Find where the given text appears and provide that cell's center as (X, Y) coordinate. 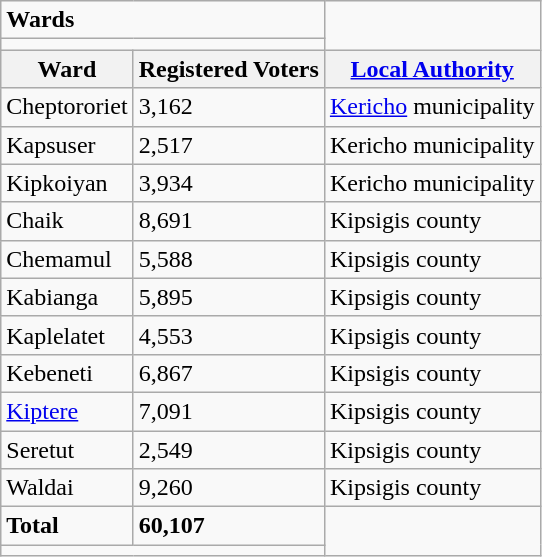
Ward (67, 69)
Wards (163, 20)
60,107 (228, 526)
Chemamul (67, 259)
Chaik (67, 221)
3,162 (228, 107)
5,588 (228, 259)
4,553 (228, 335)
Waldai (67, 488)
Kaplelatet (67, 335)
3,934 (228, 183)
Local Authority (432, 69)
2,549 (228, 449)
7,091 (228, 411)
2,517 (228, 145)
9,260 (228, 488)
5,895 (228, 297)
Seretut (67, 449)
Kiptere (67, 411)
Kebeneti (67, 373)
Total (67, 526)
Registered Voters (228, 69)
Cheptororiet (67, 107)
8,691 (228, 221)
Kapsuser (67, 145)
6,867 (228, 373)
Kipkoiyan (67, 183)
Kabianga (67, 297)
